Scan for the cell matching the given text and deliver its [x, y] coordinate at center. 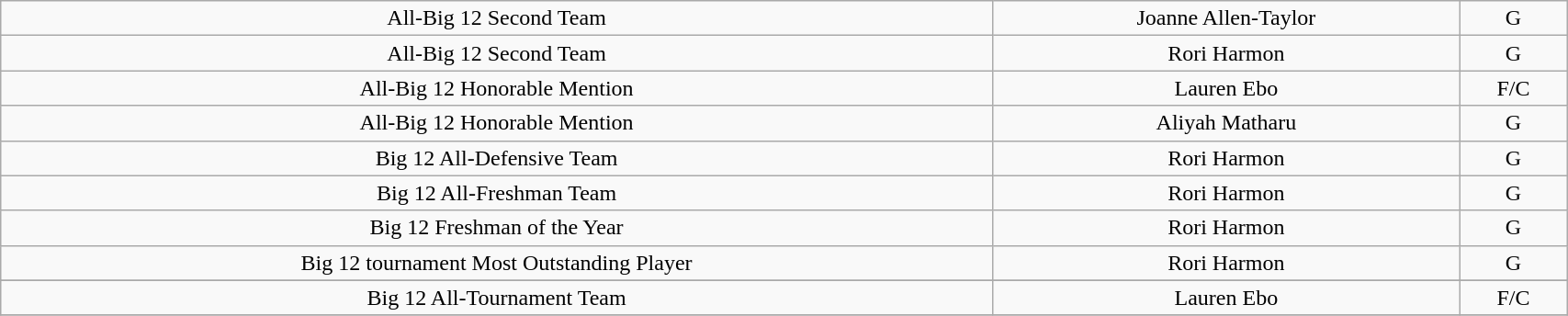
Big 12 All-Tournament Team [497, 298]
Big 12 All-Defensive Team [497, 158]
Aliyah Matharu [1225, 123]
Big 12 Freshman of the Year [497, 228]
Joanne Allen-Taylor [1225, 18]
Big 12 tournament Most Outstanding Player [497, 263]
Big 12 All-Freshman Team [497, 193]
